Provide the (X, Y) coordinate of the cell's center where the given text is located.  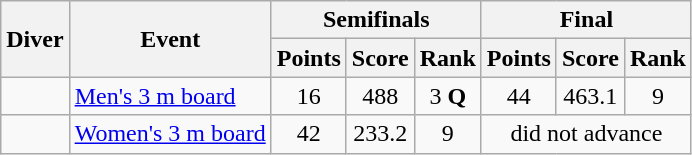
488 (380, 96)
233.2 (380, 134)
Women's 3 m board (170, 134)
Final (586, 20)
did not advance (586, 134)
16 (308, 96)
Event (170, 39)
44 (518, 96)
Diver (35, 39)
42 (308, 134)
463.1 (590, 96)
Semifinals (376, 20)
3 Q (448, 96)
Men's 3 m board (170, 96)
